Return [X, Y] of the center of cell containing provided text 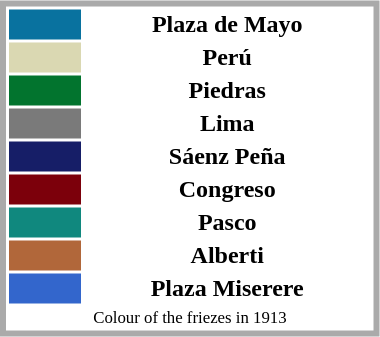
Congreso [228, 189]
Pasco [228, 223]
Perú [228, 57]
Plaza de Mayo [228, 25]
Lima [228, 123]
Sáenz Peña [228, 157]
Piedras [228, 91]
Plaza Miserere [228, 289]
Colour of the friezes in 1913 [190, 316]
Alberti [228, 255]
